From the cell containing the given text, extract its center point as (X, Y) coordinate. 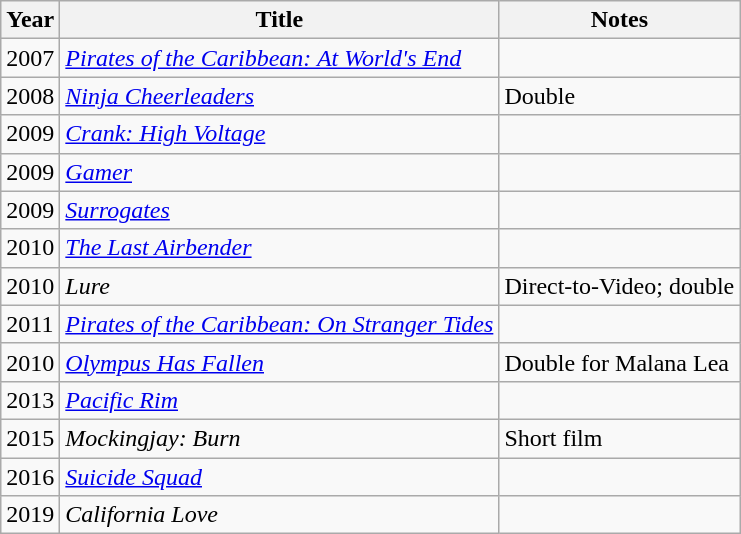
Ninja Cheerleaders (280, 96)
Mockingjay: Burn (280, 438)
Crank: High Voltage (280, 134)
Title (280, 20)
Pirates of the Caribbean: On Stranger Tides (280, 324)
Lure (280, 286)
Surrogates (280, 210)
Gamer (280, 172)
2019 (30, 515)
2013 (30, 400)
Direct-to-Video; double (620, 286)
2015 (30, 438)
Short film (620, 438)
2008 (30, 96)
Pacific Rim (280, 400)
California Love (280, 515)
Suicide Squad (280, 477)
Pirates of the Caribbean: At World's End (280, 58)
Olympus Has Fallen (280, 362)
2011 (30, 324)
Year (30, 20)
2007 (30, 58)
Double (620, 96)
Double for Malana Lea (620, 362)
Notes (620, 20)
The Last Airbender (280, 248)
2016 (30, 477)
